Detect which cell encompasses the target text, then output its [X, Y] center coordinate. 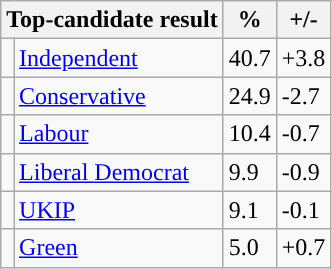
Liberal Democrat [119, 172]
9.9 [250, 172]
-2.7 [304, 96]
9.1 [250, 210]
+/- [304, 20]
Independent [119, 58]
Green [119, 248]
% [250, 20]
-0.1 [304, 210]
UKIP [119, 210]
40.7 [250, 58]
24.9 [250, 96]
Labour [119, 134]
Conservative [119, 96]
-0.9 [304, 172]
10.4 [250, 134]
Top-candidate result [112, 20]
-0.7 [304, 134]
+0.7 [304, 248]
5.0 [250, 248]
+3.8 [304, 58]
